Determine the [X, Y] coordinate at the center of the cell enclosing the given text.  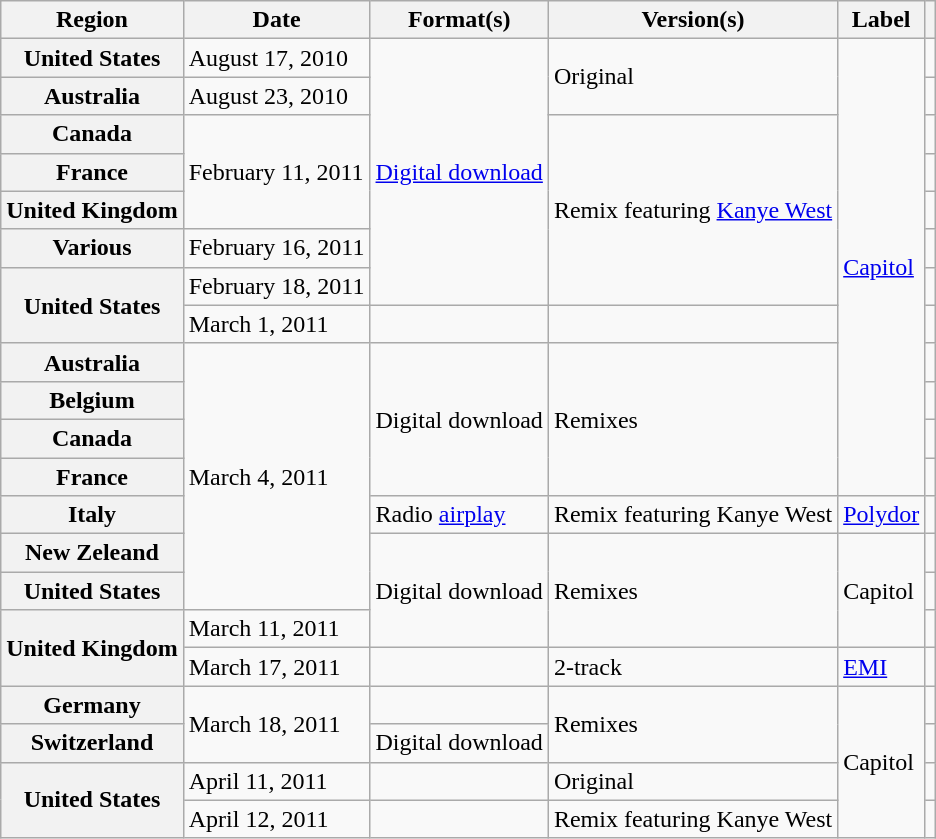
April 12, 2011 [276, 819]
August 23, 2010 [276, 96]
March 11, 2011 [276, 629]
Region [92, 20]
Polydor [882, 515]
August 17, 2010 [276, 58]
Format(s) [459, 20]
February 11, 2011 [276, 172]
Version(s) [692, 20]
Date [276, 20]
Belgium [92, 400]
Italy [92, 515]
Label [882, 20]
Germany [92, 705]
March 17, 2011 [276, 667]
Various [92, 248]
March 4, 2011 [276, 476]
2-track [692, 667]
Switzerland [92, 743]
February 16, 2011 [276, 248]
Radio airplay [459, 515]
March 18, 2011 [276, 724]
New Zeleand [92, 553]
March 1, 2011 [276, 324]
February 18, 2011 [276, 286]
EMI [882, 667]
April 11, 2011 [276, 781]
